From the cell containing the given text, extract its center point as [x, y] coordinate. 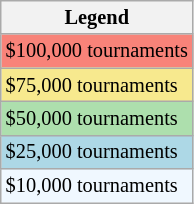
Legend [97, 17]
$10,000 tournaments [97, 186]
$75,000 tournaments [97, 85]
$25,000 tournaments [97, 152]
$100,000 tournaments [97, 51]
$50,000 tournaments [97, 118]
